Scan for the cell matching the given text and deliver its [X, Y] coordinate at center. 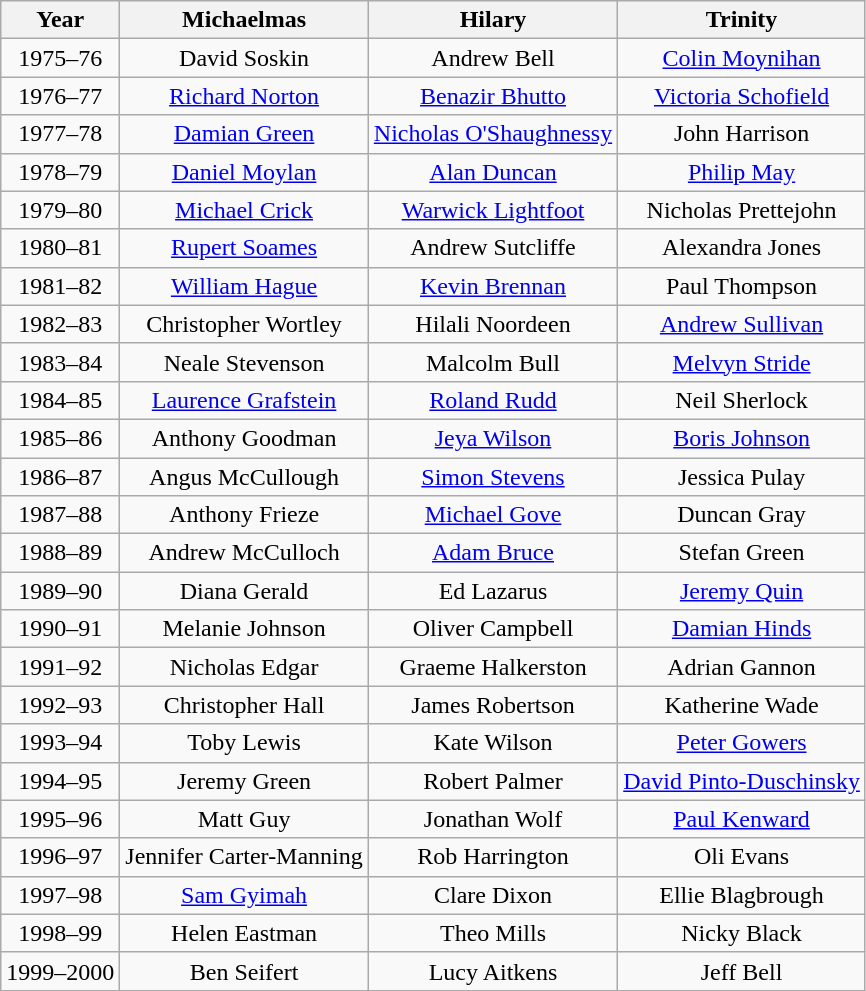
Jennifer Carter-Manning [244, 857]
Paul Kenward [742, 819]
Warwick Lightfoot [492, 210]
1992–93 [60, 705]
Matt Guy [244, 819]
Jessica Pulay [742, 477]
1994–95 [60, 781]
Melanie Johnson [244, 629]
Alexandra Jones [742, 248]
Benazir Bhutto [492, 96]
Rob Harrington [492, 857]
Toby Lewis [244, 743]
Nicholas Prettejohn [742, 210]
Lucy Aitkens [492, 971]
Colin Moynihan [742, 58]
1988–89 [60, 553]
Kate Wilson [492, 743]
Michaelmas [244, 20]
Damian Green [244, 134]
1982–83 [60, 324]
1995–96 [60, 819]
Katherine Wade [742, 705]
Duncan Gray [742, 515]
Nicky Black [742, 933]
Robert Palmer [492, 781]
Victoria Schofield [742, 96]
1997–98 [60, 895]
1983–84 [60, 362]
Trinity [742, 20]
Ellie Blagbrough [742, 895]
Andrew Sutcliffe [492, 248]
Andrew Sullivan [742, 324]
Simon Stevens [492, 477]
John Harrison [742, 134]
1978–79 [60, 172]
Hilali Noordeen [492, 324]
Christopher Wortley [244, 324]
1996–97 [60, 857]
1989–90 [60, 591]
Graeme Halkerston [492, 667]
Rupert Soames [244, 248]
Jeremy Quin [742, 591]
1975–76 [60, 58]
Jeya Wilson [492, 438]
James Robertson [492, 705]
Clare Dixon [492, 895]
Daniel Moylan [244, 172]
Alan Duncan [492, 172]
Melvyn Stride [742, 362]
Kevin Brennan [492, 286]
Theo Mills [492, 933]
Paul Thompson [742, 286]
Christopher Hall [244, 705]
1999–2000 [60, 971]
1984–85 [60, 400]
David Soskin [244, 58]
Andrew Bell [492, 58]
1987–88 [60, 515]
Adrian Gannon [742, 667]
Oliver Campbell [492, 629]
William Hague [244, 286]
Philip May [742, 172]
1979–80 [60, 210]
1986–87 [60, 477]
Oli Evans [742, 857]
David Pinto-Duschinsky [742, 781]
Michael Gove [492, 515]
1980–81 [60, 248]
Sam Gyimah [244, 895]
1998–99 [60, 933]
Peter Gowers [742, 743]
Helen Eastman [244, 933]
Michael Crick [244, 210]
Stefan Green [742, 553]
Neale Stevenson [244, 362]
Jeremy Green [244, 781]
1991–92 [60, 667]
Nicholas O'Shaughnessy [492, 134]
Jonathan Wolf [492, 819]
Roland Rudd [492, 400]
Hilary [492, 20]
Nicholas Edgar [244, 667]
Boris Johnson [742, 438]
1977–78 [60, 134]
1993–94 [60, 743]
1990–91 [60, 629]
Year [60, 20]
Malcolm Bull [492, 362]
1985–86 [60, 438]
Neil Sherlock [742, 400]
Jeff Bell [742, 971]
Diana Gerald [244, 591]
Damian Hinds [742, 629]
Angus McCullough [244, 477]
Anthony Goodman [244, 438]
Ben Seifert [244, 971]
Adam Bruce [492, 553]
1976–77 [60, 96]
1981–82 [60, 286]
Laurence Grafstein [244, 400]
Andrew McCulloch [244, 553]
Ed Lazarus [492, 591]
Anthony Frieze [244, 515]
Richard Norton [244, 96]
